Find where the given text appears and provide that cell's center as (x, y) coordinate. 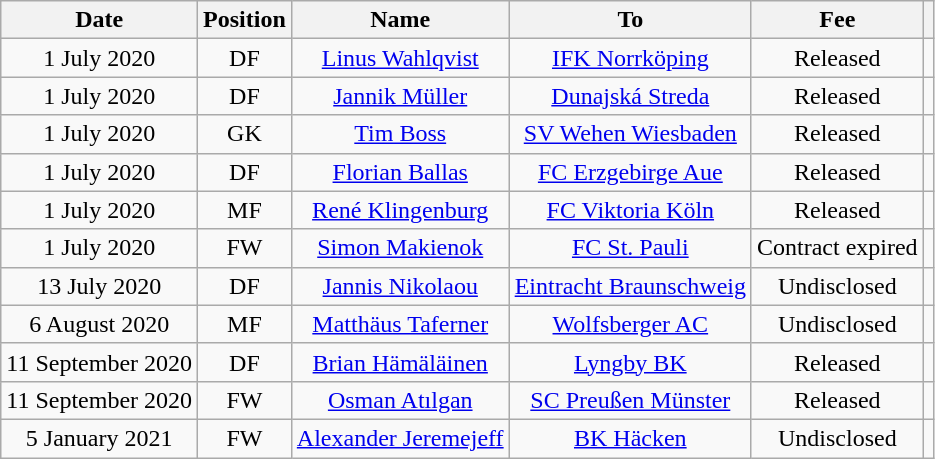
Lyngby BK (630, 362)
Contract expired (837, 248)
IFK Norrköping (630, 58)
René Klingenburg (400, 210)
Wolfsberger AC (630, 324)
Tim Boss (400, 134)
Linus Wahlqvist (400, 58)
Fee (837, 20)
Simon Makienok (400, 248)
Matthäus Taferner (400, 324)
Name (400, 20)
Osman Atılgan (400, 400)
5 January 2021 (100, 438)
Jannik Müller (400, 96)
Date (100, 20)
Florian Ballas (400, 172)
SC Preußen Münster (630, 400)
To (630, 20)
GK (245, 134)
FC Erzgebirge Aue (630, 172)
FC St. Pauli (630, 248)
Alexander Jeremejeff (400, 438)
Dunajská Streda (630, 96)
Eintracht Braunschweig (630, 286)
BK Häcken (630, 438)
Jannis Nikolaou (400, 286)
Position (245, 20)
FC Viktoria Köln (630, 210)
6 August 2020 (100, 324)
SV Wehen Wiesbaden (630, 134)
13 July 2020 (100, 286)
Brian Hämäläinen (400, 362)
